Locate the cell with the specified text and output its (x, y) center coordinate. 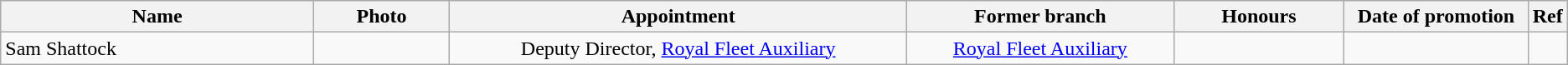
Photo (381, 17)
Name (157, 17)
Ref (1548, 17)
Royal Fleet Auxiliary (1040, 48)
Date of promotion (1436, 17)
Deputy Director, Royal Fleet Auxiliary (678, 48)
Sam Shattock (157, 48)
Honours (1259, 17)
Former branch (1040, 17)
Appointment (678, 17)
